Determine the [x, y] coordinate at the center of the cell enclosing the given text.  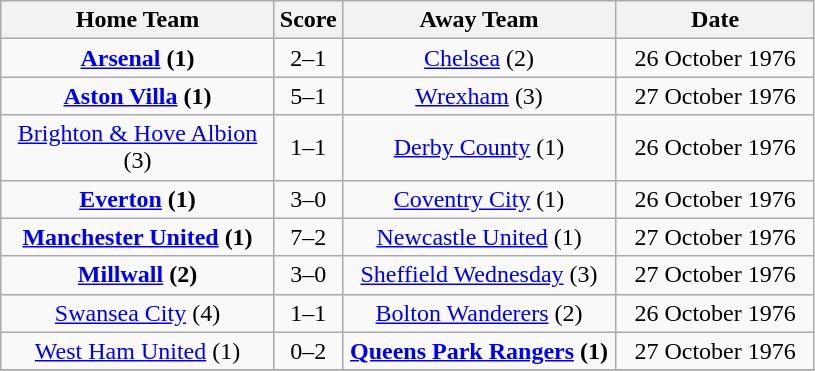
5–1 [308, 96]
Everton (1) [138, 199]
Aston Villa (1) [138, 96]
Chelsea (2) [479, 58]
Queens Park Rangers (1) [479, 351]
Swansea City (4) [138, 313]
Newcastle United (1) [479, 237]
Manchester United (1) [138, 237]
Coventry City (1) [479, 199]
West Ham United (1) [138, 351]
Derby County (1) [479, 148]
Bolton Wanderers (2) [479, 313]
Brighton & Hove Albion (3) [138, 148]
Away Team [479, 20]
Millwall (2) [138, 275]
Arsenal (1) [138, 58]
Score [308, 20]
Sheffield Wednesday (3) [479, 275]
2–1 [308, 58]
Wrexham (3) [479, 96]
Date [716, 20]
7–2 [308, 237]
Home Team [138, 20]
0–2 [308, 351]
